Output the (x, y) coordinate of the center of the cell containing the given text.  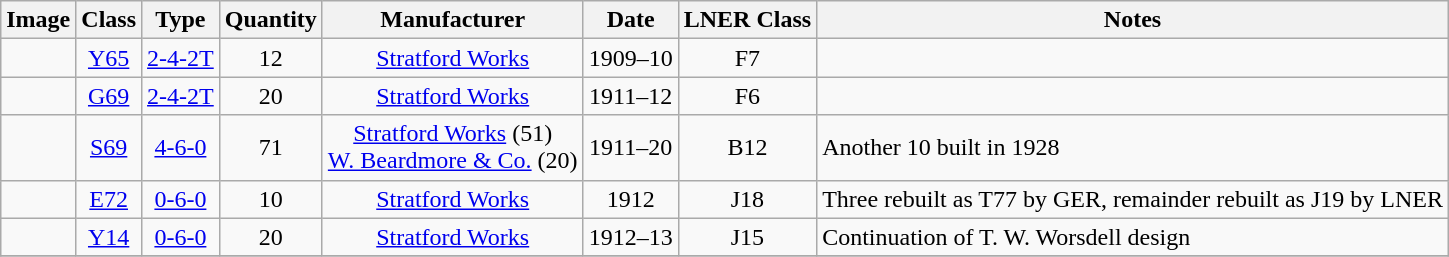
G69 (109, 96)
1912 (630, 199)
F6 (747, 96)
10 (270, 199)
LNER Class (747, 20)
1911–20 (630, 148)
1912–13 (630, 237)
Manufacturer (452, 20)
12 (270, 58)
1909–10 (630, 58)
Notes (1133, 20)
J15 (747, 237)
Date (630, 20)
Quantity (270, 20)
Y14 (109, 237)
Type (181, 20)
Another 10 built in 1928 (1133, 148)
4-6-0 (181, 148)
Three rebuilt as T77 by GER, remainder rebuilt as J19 by LNER (1133, 199)
J18 (747, 199)
E72 (109, 199)
1911–12 (630, 96)
Continuation of T. W. Worsdell design (1133, 237)
S69 (109, 148)
71 (270, 148)
Stratford Works (51)W. Beardmore & Co. (20) (452, 148)
Image (38, 20)
Y65 (109, 58)
B12 (747, 148)
Class (109, 20)
F7 (747, 58)
